Find where the given text appears and provide that cell's center as [X, Y] coordinate. 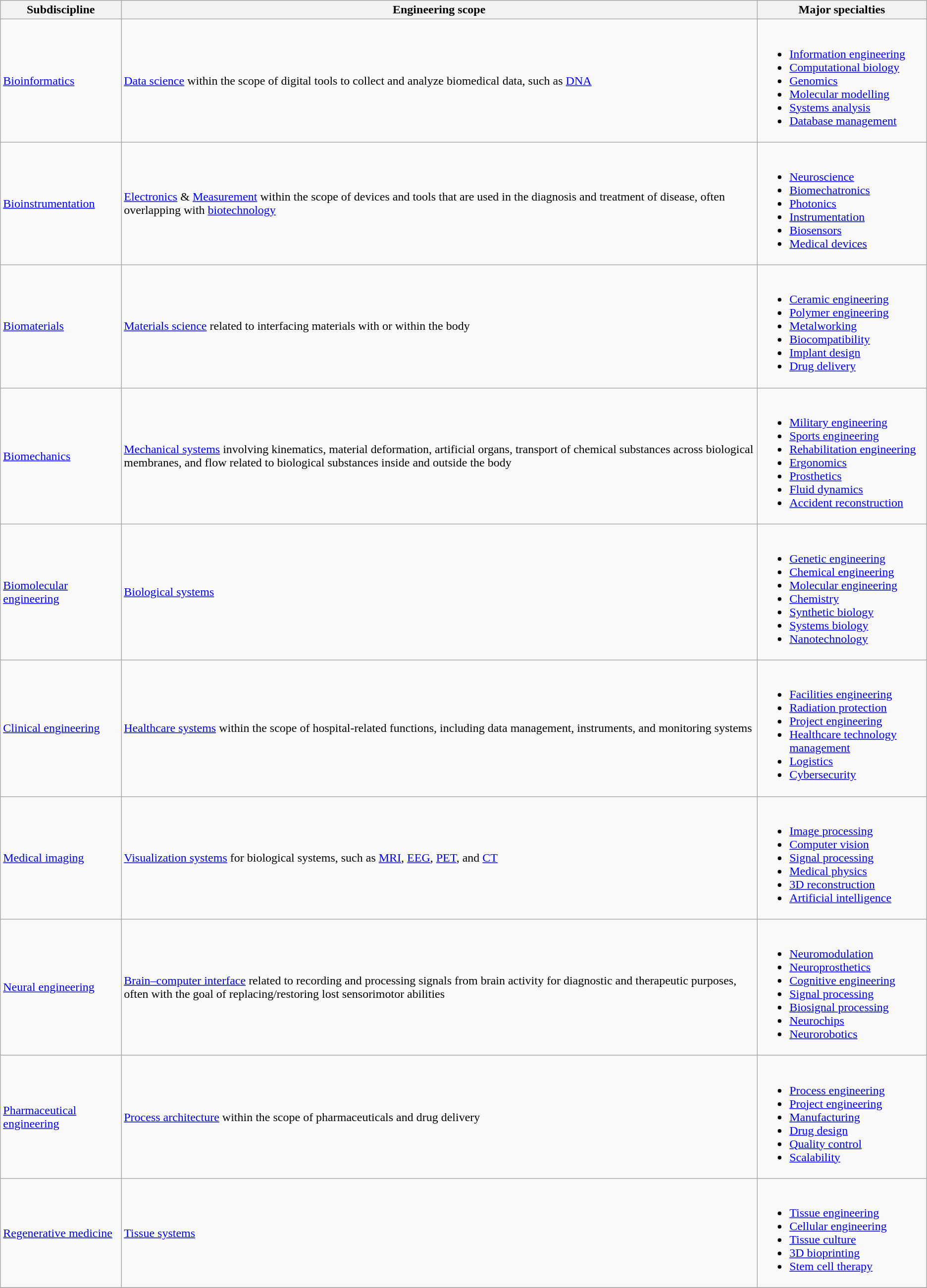
Major specialties [842, 10]
Information engineeringComputational biologyGenomicsMolecular modellingSystems analysisDatabase management [842, 81]
Image processingComputer visionSignal processingMedical physics3D reconstructionArtificial intelligence [842, 858]
Biomechanics [61, 456]
Process engineeringProject engineeringManufacturingDrug designQuality controlScalability [842, 1117]
Biomaterials [61, 326]
Tissue engineeringCellular engineeringTissue culture3D bioprintingStem cell therapy [842, 1233]
Facilities engineeringRadiation protectionProject engineeringHealthcare technology managementLogisticsCybersecurity [842, 728]
Engineering scope [439, 10]
NeuromodulationNeuroprostheticsCognitive engineeringSignal processingBiosignal processingNeurochipsNeurorobotics [842, 987]
Medical imaging [61, 858]
Clinical engineering [61, 728]
Genetic engineeringChemical engineeringMolecular engineeringChemistrySynthetic biologySystems biologyNanotechnology [842, 592]
Bioinformatics [61, 81]
Pharmaceutical engineering [61, 1117]
Subdiscipline [61, 10]
Healthcare systems within the scope of hospital-related functions, including data management, instruments, and monitoring systems [439, 728]
Ceramic engineeringPolymer engineeringMetalworkingBiocompatibilityImplant designDrug delivery [842, 326]
Biological systems [439, 592]
Process architecture within the scope of pharmaceuticals and drug delivery [439, 1117]
Neural engineering [61, 987]
Materials science related to interfacing materials with or within the body [439, 326]
Regenerative medicine [61, 1233]
Data science within the scope of digital tools to collect and analyze biomedical data, such as DNA [439, 81]
Tissue systems [439, 1233]
Biomolecular engineering [61, 592]
Military engineeringSports engineeringRehabilitation engineeringErgonomicsProstheticsFluid dynamicsAccident reconstruction [842, 456]
NeuroscienceBiomechatronicsPhotonicsInstrumentationBiosensorsMedical devices [842, 204]
Visualization systems for biological systems, such as MRI, EEG, PET, and CT [439, 858]
Bioinstrumentation [61, 204]
